Capture the cell that displays the provided text and extract its [X, Y] central coordinate. 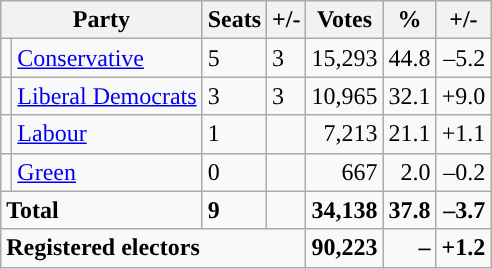
–0.2 [464, 172]
32.1 [410, 96]
Green [107, 172]
44.8 [410, 58]
5 [234, 58]
+9.0 [464, 96]
Liberal Democrats [107, 96]
Conservative [107, 58]
– [410, 248]
15,293 [344, 58]
2.0 [410, 172]
Labour [107, 134]
37.8 [410, 210]
Votes [344, 20]
–3.7 [464, 210]
Party [102, 20]
34,138 [344, 210]
Total [102, 210]
% [410, 20]
+1.1 [464, 134]
–5.2 [464, 58]
90,223 [344, 248]
10,965 [344, 96]
0 [234, 172]
667 [344, 172]
7,213 [344, 134]
9 [234, 210]
Registered electors [154, 248]
+1.2 [464, 248]
21.1 [410, 134]
1 [234, 134]
Seats [234, 20]
